Locate the cell with the specified text and output its [x, y] center coordinate. 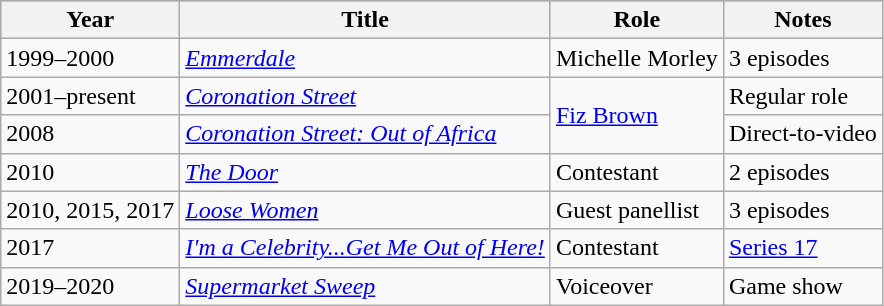
Year [90, 20]
1999–2000 [90, 58]
Title [366, 20]
2019–2020 [90, 286]
The Door [366, 172]
2 episodes [802, 172]
I'm a Celebrity...Get Me Out of Here! [366, 248]
Coronation Street [366, 96]
Voiceover [636, 286]
2017 [90, 248]
Supermarket Sweep [366, 286]
2001–present [90, 96]
Direct-to-video [802, 134]
2010, 2015, 2017 [90, 210]
Emmerdale [366, 58]
Game show [802, 286]
Coronation Street: Out of Africa [366, 134]
2010 [90, 172]
Role [636, 20]
2008 [90, 134]
Fiz Brown [636, 115]
Loose Women [366, 210]
Michelle Morley [636, 58]
Guest panellist [636, 210]
Series 17 [802, 248]
Regular role [802, 96]
Notes [802, 20]
